Identify which cell holds the provided text, then report its [X, Y] central coordinate. 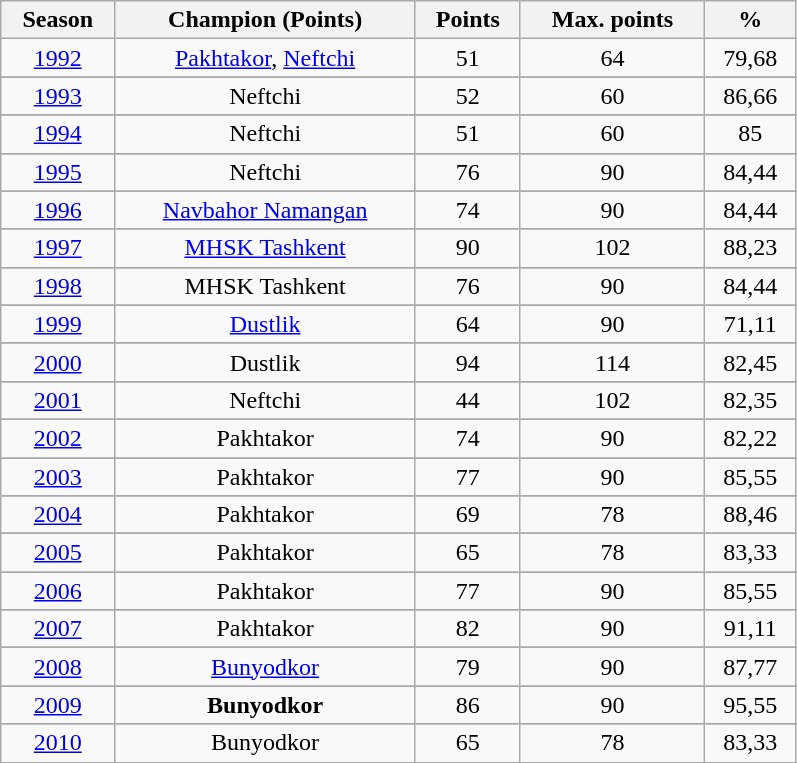
52 [468, 96]
44 [468, 400]
2005 [58, 553]
Max. points [612, 20]
2000 [58, 362]
88,46 [750, 515]
79,68 [750, 58]
114 [612, 362]
1995 [58, 172]
91,11 [750, 629]
86,66 [750, 96]
82,22 [750, 438]
Season [58, 20]
2001 [58, 400]
85 [750, 134]
1998 [58, 286]
1997 [58, 248]
1992 [58, 58]
% [750, 20]
82 [468, 629]
1999 [58, 324]
79 [468, 667]
Points [468, 20]
69 [468, 515]
Pakhtakor, Neftchi [266, 58]
1996 [58, 210]
Champion (Points) [266, 20]
1994 [58, 134]
86 [468, 705]
2004 [58, 515]
2002 [58, 438]
2009 [58, 705]
95,55 [750, 705]
2007 [58, 629]
94 [468, 362]
82,45 [750, 362]
82,35 [750, 400]
71,11 [750, 324]
Navbahor Namangan [266, 210]
88,23 [750, 248]
2010 [58, 743]
2006 [58, 591]
2003 [58, 477]
87,77 [750, 667]
2008 [58, 667]
1993 [58, 96]
